Search for the cell housing the specified text and yield its (x, y) center coordinate. 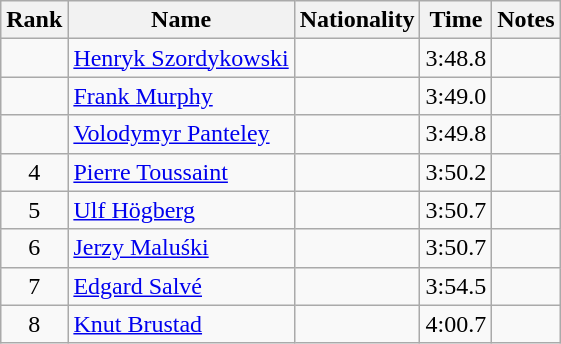
Henryk Szordykowski (181, 58)
Rank (34, 20)
Nationality (357, 20)
Knut Brustad (181, 324)
Frank Murphy (181, 96)
6 (34, 248)
3:48.8 (456, 58)
8 (34, 324)
Notes (526, 20)
7 (34, 286)
4:00.7 (456, 324)
3:49.8 (456, 134)
Volodymyr Panteley (181, 134)
Time (456, 20)
Name (181, 20)
5 (34, 210)
Ulf Högberg (181, 210)
3:50.2 (456, 172)
3:49.0 (456, 96)
Pierre Toussaint (181, 172)
Edgard Salvé (181, 286)
3:54.5 (456, 286)
Jerzy Maluśki (181, 248)
4 (34, 172)
